Return the [X, Y] coordinate for the center point of the cell that contains the specified text.  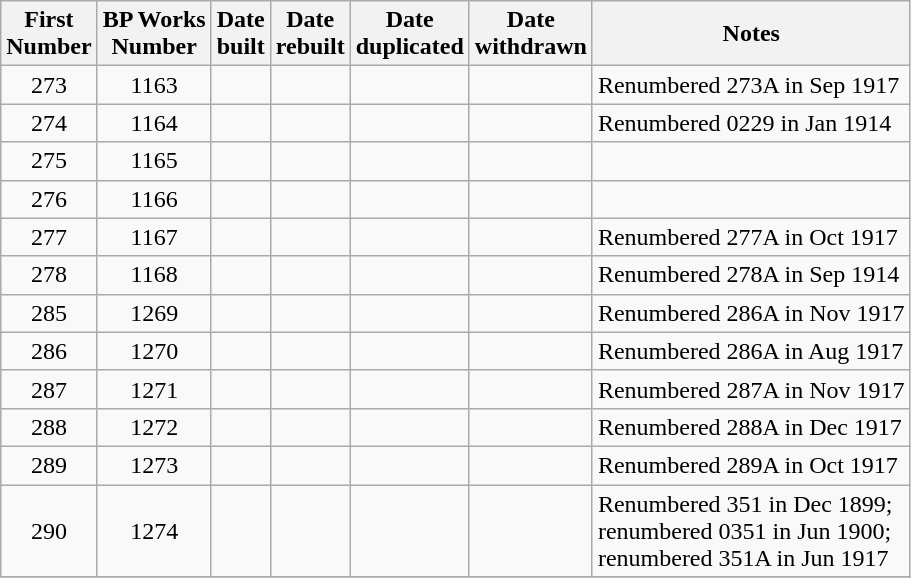
290 [49, 530]
Dateduplicated [410, 34]
1167 [154, 237]
273 [49, 85]
1166 [154, 199]
1270 [154, 351]
Renumbered 287A in Nov 1917 [751, 389]
BP WorksNumber [154, 34]
Daterebuilt [310, 34]
286 [49, 351]
1163 [154, 85]
1271 [154, 389]
1269 [154, 313]
Notes [751, 34]
288 [49, 427]
274 [49, 123]
289 [49, 465]
277 [49, 237]
287 [49, 389]
1273 [154, 465]
Datebuilt [240, 34]
Renumbered 277A in Oct 1917 [751, 237]
285 [49, 313]
1272 [154, 427]
1165 [154, 161]
Renumbered 351 in Dec 1899;renumbered 0351 in Jun 1900;renumbered 351A in Jun 1917 [751, 530]
Renumbered 288A in Dec 1917 [751, 427]
Renumbered 273A in Sep 1917 [751, 85]
1274 [154, 530]
Renumbered 286A in Aug 1917 [751, 351]
Renumbered 0229 in Jan 1914 [751, 123]
Renumbered 278A in Sep 1914 [751, 275]
1164 [154, 123]
276 [49, 199]
Renumbered 289A in Oct 1917 [751, 465]
1168 [154, 275]
Datewithdrawn [530, 34]
278 [49, 275]
275 [49, 161]
FirstNumber [49, 34]
Renumbered 286A in Nov 1917 [751, 313]
